Scan for the cell matching the given text and deliver its [X, Y] coordinate at center. 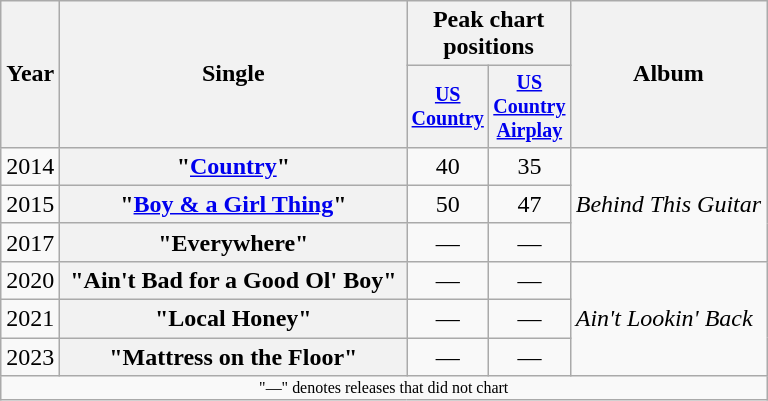
"—" denotes releases that did not chart [384, 388]
"Country" [234, 166]
2021 [30, 319]
2015 [30, 204]
US Country Airplay [530, 106]
50 [448, 204]
"Boy & a Girl Thing" [234, 204]
35 [530, 166]
2014 [30, 166]
2023 [30, 357]
"Ain't Bad for a Good Ol' Boy" [234, 280]
"Local Honey" [234, 319]
"Everywhere" [234, 242]
47 [530, 204]
2020 [30, 280]
Year [30, 74]
Behind This Guitar [668, 204]
Ain't Lookin' Back [668, 318]
2017 [30, 242]
40 [448, 166]
Peak chartpositions [488, 34]
Single [234, 74]
Album [668, 74]
"Mattress on the Floor" [234, 357]
US Country [448, 106]
